For the text-containing cell, return its midpoint in (X, Y) coordinate format. 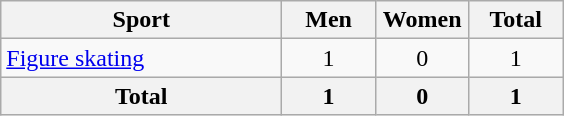
Sport (142, 20)
Women (422, 20)
Figure skating (142, 58)
Men (329, 20)
